From the cell containing the given text, extract its center point as (X, Y) coordinate. 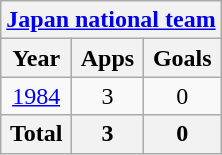
Year (36, 58)
1984 (36, 96)
Goals (182, 58)
Apps (108, 58)
Total (36, 134)
Japan national team (111, 20)
